Output the [X, Y] coordinate of the center of the cell containing the given text.  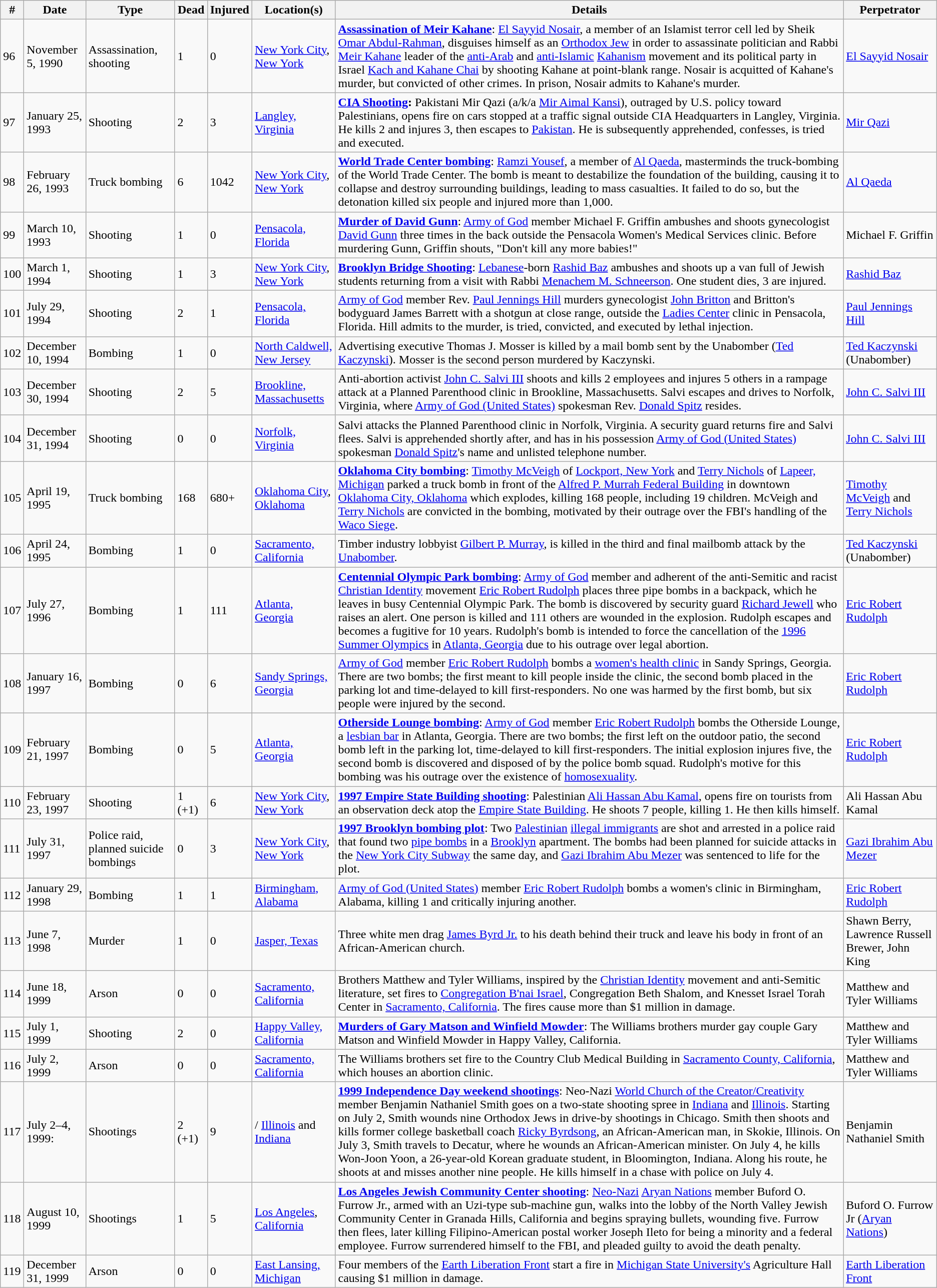
Brookline, Massachusetts [294, 392]
November 5, 1990 [55, 56]
/ Illinois and Indiana [294, 1132]
Michael F. Griffin [890, 235]
99 [12, 235]
February 23, 1997 [55, 803]
119 [12, 1271]
116 [12, 1065]
Assassination, shooting [130, 56]
680+ [229, 498]
1 (+1) [191, 803]
Four members of the Earth Liberation Front start a fire in Michigan State University's Agriculture Hall causing $1 million in damage. [590, 1271]
9 [229, 1132]
2 (+1) [191, 1132]
El Sayyid Nosair [890, 56]
January 25, 1993 [55, 122]
101 [12, 313]
103 [12, 392]
Happy Valley, California [294, 1033]
Jasper, Texas [294, 941]
December 30, 1994 [55, 392]
114 [12, 994]
# [12, 10]
Mir Qazi [890, 122]
August 10, 1999 [55, 1218]
December 10, 1994 [55, 352]
East Lansing, Michigan [294, 1271]
June 7, 1998 [55, 941]
Timber industry lobbyist Gilbert P. Murray, is killed in the third and final mailbomb attack by the Unabomber. [590, 551]
January 16, 1997 [55, 684]
100 [12, 274]
July 31, 1997 [55, 849]
June 18, 1999 [55, 994]
Murder [130, 941]
Al Qaeda [890, 182]
117 [12, 1132]
February 26, 1993 [55, 182]
102 [12, 352]
107 [12, 610]
Shawn Berry, Lawrence Russell Brewer, John King [890, 941]
109 [12, 750]
Murders of Gary Matson and Winfield Mowder: The Williams brothers murder gay couple Gary Matson and Winfield Mowder in Happy Valley, California. [590, 1033]
Birmingham, Alabama [294, 895]
Type [130, 10]
110 [12, 803]
Sandy Springs, Georgia [294, 684]
March 10, 1993 [55, 235]
Norfolk, Virginia [294, 438]
105 [12, 498]
Army of God (United States) member Eric Robert Rudolph bombs a women's clinic in Birmingham, Alabama, killing 1 and critically injuring another. [590, 895]
Buford O. Furrow Jr (Aryan Nations) [890, 1218]
Langley, Virginia [294, 122]
Los Angeles, California [294, 1218]
108 [12, 684]
Location(s) [294, 10]
115 [12, 1033]
April 19, 1995 [55, 498]
Date [55, 10]
Oklahoma City, Oklahoma [294, 498]
112 [12, 895]
July 2, 1999 [55, 1065]
July 27, 1996 [55, 610]
The Williams brothers set fire to the Country Club Medical Building in Sacramento County, California, which houses an abortion clinic. [590, 1065]
December 31, 1999 [55, 1271]
July 29, 1994 [55, 313]
Details [590, 10]
December 31, 1994 [55, 438]
Perpetrator [890, 10]
Dead [191, 10]
July 2–4, 1999: [55, 1132]
98 [12, 182]
Earth Liberation Front [890, 1271]
Ali Hassan Abu Kamal [890, 803]
Injured [229, 10]
Police raid, planned suicide bombings [130, 849]
North Caldwell, New Jersey [294, 352]
January 29, 1998 [55, 895]
118 [12, 1218]
168 [191, 498]
Benjamin Nathaniel Smith [890, 1132]
April 24, 1995 [55, 551]
104 [12, 438]
96 [12, 56]
Paul Jennings Hill [890, 313]
February 21, 1997 [55, 750]
Gazi Ibrahim Abu Mezer [890, 849]
1042 [229, 182]
July 1, 1999 [55, 1033]
113 [12, 941]
106 [12, 551]
Timothy McVeigh and Terry Nichols [890, 498]
March 1, 1994 [55, 274]
97 [12, 122]
Rashid Baz [890, 274]
Three white men drag James Byrd Jr. to his death behind their truck and leave his body in front of an African-American church. [590, 941]
